Scan for the cell matching the given text and deliver its (x, y) coordinate at center. 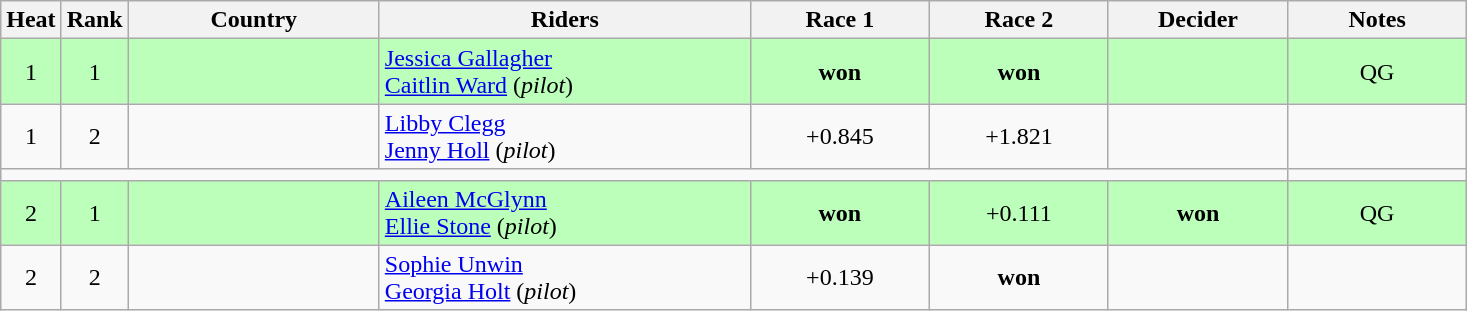
Sophie UnwinGeorgia Holt (pilot) (564, 278)
Country (254, 20)
Riders (564, 20)
Jessica GallagherCaitlin Ward (pilot) (564, 72)
Race 2 (1018, 20)
+0.139 (840, 278)
Decider (1198, 20)
+1.821 (1018, 136)
Notes (1378, 20)
+0.111 (1018, 212)
+0.845 (840, 136)
Rank (94, 20)
Aileen McGlynnEllie Stone (pilot) (564, 212)
Race 1 (840, 20)
Libby CleggJenny Holl (pilot) (564, 136)
Heat (31, 20)
